Detect which cell encompasses the target text, then output its (x, y) center coordinate. 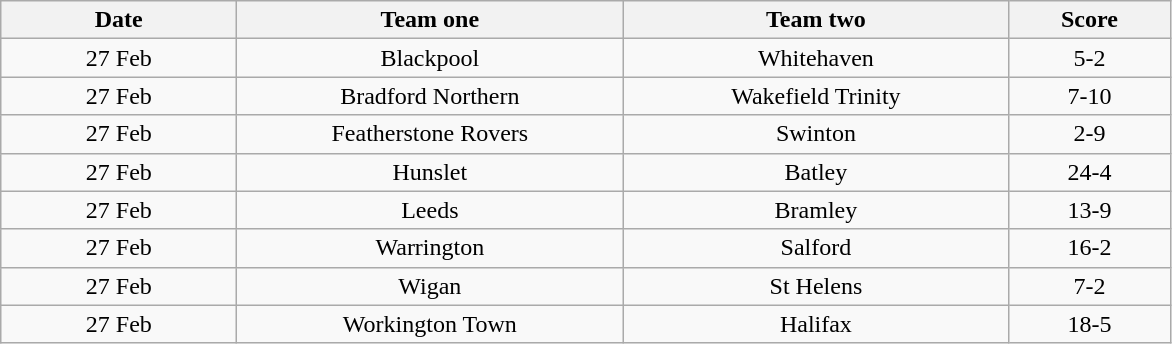
7-2 (1090, 286)
Score (1090, 20)
24-4 (1090, 172)
Blackpool (430, 58)
Featherstone Rovers (430, 134)
Bramley (816, 210)
Hunslet (430, 172)
Wakefield Trinity (816, 96)
Halifax (816, 324)
Swinton (816, 134)
Warrington (430, 248)
5-2 (1090, 58)
St Helens (816, 286)
16-2 (1090, 248)
Batley (816, 172)
Leeds (430, 210)
Whitehaven (816, 58)
Wigan (430, 286)
Team two (816, 20)
18-5 (1090, 324)
Workington Town (430, 324)
Date (119, 20)
7-10 (1090, 96)
Bradford Northern (430, 96)
Team one (430, 20)
13-9 (1090, 210)
2-9 (1090, 134)
Salford (816, 248)
